Return [x, y] of the center of cell containing provided text 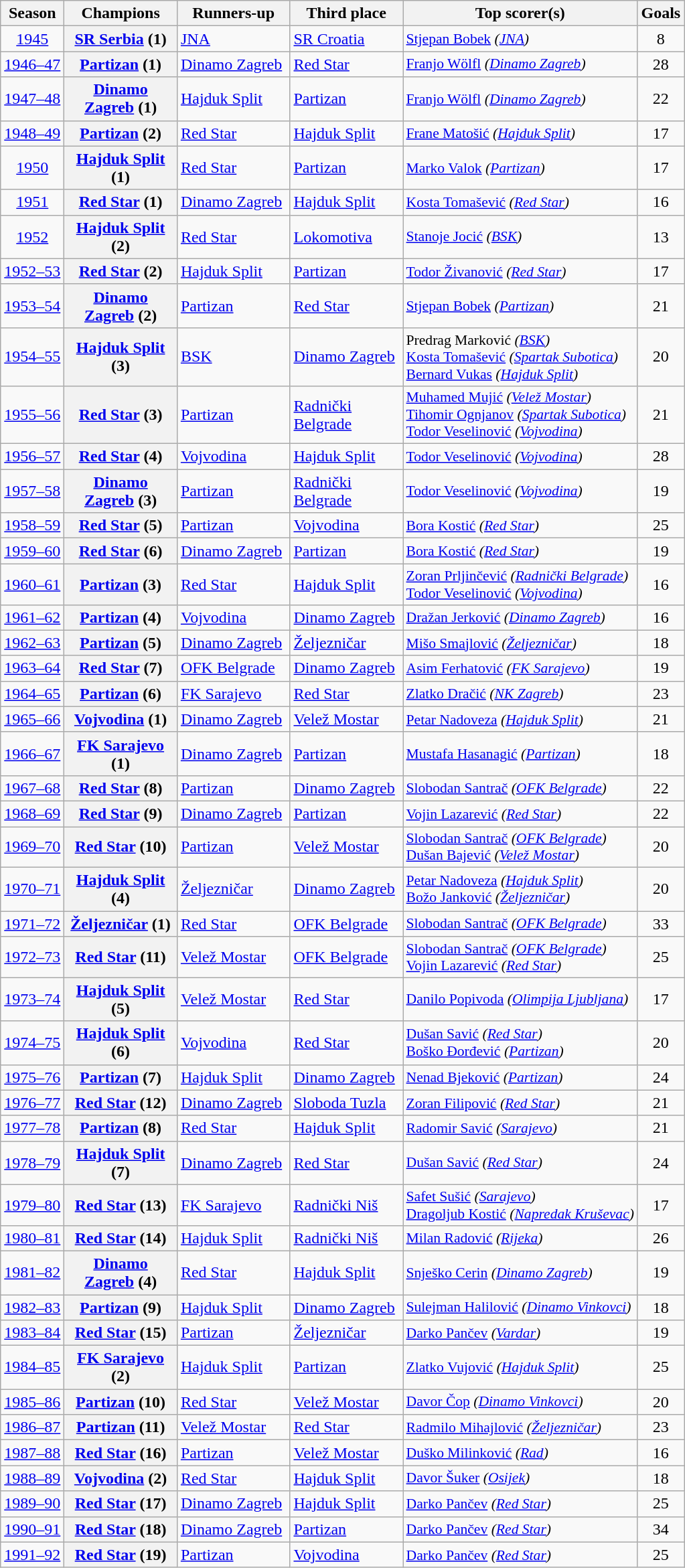
Partizan (5) [121, 643]
Danilo Popivoda (Olimpija Ljubljana) [520, 999]
Red Star (13) [121, 1205]
1945 [32, 39]
1965–66 [32, 719]
1957–58 [32, 491]
Partizan (1) [121, 64]
Runners-up [233, 13]
Red Star (11) [121, 957]
1958–59 [32, 526]
1968–69 [32, 813]
Petar Nadoveza (Hajduk Split)Božo Janković (Željezničar) [520, 889]
1952 [32, 237]
1955–56 [32, 415]
Red Star (12) [121, 1103]
1973–74 [32, 999]
BSK [233, 356]
Petar Nadoveza (Hajduk Split) [520, 719]
SR Croatia [347, 39]
1977–78 [32, 1128]
1991–92 [32, 1555]
Red Star (6) [121, 551]
Red Star (5) [121, 526]
Todor Živanović (Red Star) [520, 271]
FK Sarajevo (2) [121, 1367]
Zoran Prljinčević (Radnički Belgrade)Todor Veselinović (Vojvodina) [520, 584]
1988–89 [32, 1478]
Partizan (10) [121, 1402]
Dinamo Zagreb (2) [121, 305]
Zlatko Dračić (NK Zagreb) [520, 694]
Red Star (16) [121, 1453]
Davor Šuker (Osijek) [520, 1478]
Safet Sušić (Sarajevo)Dragoljub Kostić (Napredak Kruševac) [520, 1205]
1952–53 [32, 271]
Snješko Cerin (Dinamo Zagreb) [520, 1272]
1979–80 [32, 1205]
Muhamed Mujić (Velež Mostar)Tihomir Ognjanov (Spartak Subotica)Todor Veselinović (Vojvodina) [520, 415]
Goals [661, 13]
1950 [32, 167]
1972–73 [32, 957]
1971–72 [32, 924]
1960–61 [32, 584]
Frane Matošić (Hajduk Split) [520, 133]
Dinamo Zagreb (4) [121, 1272]
Zlatko Vujović (Hajduk Split) [520, 1367]
Mišo Smajlović (Željezničar) [520, 643]
Stjepan Bobek (Partizan) [520, 305]
Red Star (1) [121, 202]
Dinamo Zagreb (3) [121, 491]
1962–63 [32, 643]
1956–57 [32, 457]
Lokomotiva [347, 237]
1981–82 [32, 1272]
1978–79 [32, 1162]
1948–49 [32, 133]
Predrag Marković (BSK)Kosta Tomašević (Spartak Subotica)Bernard Vukas (Hajduk Split) [520, 356]
Sulejman Halilović (Dinamo Vinkovci) [520, 1308]
1967–68 [32, 788]
Dinamo Zagreb (1) [121, 99]
Slobodan Santrač (OFK Belgrade)Dušan Bajević (Velež Mostar) [520, 846]
Red Star (10) [121, 846]
Partizan (2) [121, 133]
1983–84 [32, 1333]
Partizan (8) [121, 1128]
Season [32, 13]
Marko Valok (Partizan) [520, 167]
1976–77 [32, 1103]
Davor Čop (Dinamo Vinkovci) [520, 1402]
Hajduk Split (2) [121, 237]
1970–71 [32, 889]
Sloboda Tuzla [347, 1103]
Partizan (9) [121, 1308]
Red Star (19) [121, 1555]
Stjepan Bobek (JNA) [520, 39]
1987–88 [32, 1453]
33 [661, 924]
1946–47 [32, 64]
Milan Radović (Rijeka) [520, 1238]
Hajduk Split (7) [121, 1162]
13 [661, 237]
1947–48 [32, 99]
Partizan (6) [121, 694]
Željezničar (1) [121, 924]
Red Star (3) [121, 415]
1974–75 [32, 1043]
Vojvodina (2) [121, 1478]
1953–54 [32, 305]
1961–62 [32, 617]
Zoran Filipović (Red Star) [520, 1103]
Hajduk Split (4) [121, 889]
1985–86 [32, 1402]
Asim Ferhatović (FK Sarajevo) [520, 668]
1966–67 [32, 754]
Vojvodina (1) [121, 719]
1963–64 [32, 668]
1964–65 [32, 694]
Red Star (14) [121, 1238]
Partizan (11) [121, 1427]
Slobodan Santrač (OFK Belgrade)Vojin Lazarević (Red Star) [520, 957]
Radomir Savić (Sarajevo) [520, 1128]
Red Star (17) [121, 1504]
Dražan Jerković (Dinamo Zagreb) [520, 617]
Mustafa Hasanagić (Partizan) [520, 754]
FK Sarajevo (1) [121, 754]
SR Serbia (1) [121, 39]
Red Star (7) [121, 668]
Third place [347, 13]
1975–76 [32, 1077]
Kosta Tomašević (Red Star) [520, 202]
1984–85 [32, 1367]
JNA [233, 39]
1990–91 [32, 1529]
8 [661, 39]
Red Star (9) [121, 813]
Partizan (3) [121, 584]
Duško Milinković (Rad) [520, 1453]
Hajduk Split (6) [121, 1043]
Hajduk Split (1) [121, 167]
Red Star (2) [121, 271]
1989–90 [32, 1504]
Top scorer(s) [520, 13]
Radmilo Mihajlović (Željezničar) [520, 1427]
1954–55 [32, 356]
1959–60 [32, 551]
Dušan Savić (Red Star)Boško Đorđević (Partizan) [520, 1043]
Red Star (18) [121, 1529]
34 [661, 1529]
Stanoje Jocić (BSK) [520, 237]
1951 [32, 202]
1982–83 [32, 1308]
Champions [121, 13]
Nenad Bjeković (Partizan) [520, 1077]
Partizan (7) [121, 1077]
1986–87 [32, 1427]
Darko Pančev (Vardar) [520, 1333]
Red Star (4) [121, 457]
Hajduk Split (3) [121, 356]
Red Star (15) [121, 1333]
Partizan (4) [121, 617]
1969–70 [32, 846]
26 [661, 1238]
Dušan Savić (Red Star) [520, 1162]
Red Star (8) [121, 788]
Hajduk Split (5) [121, 999]
Vojin Lazarević (Red Star) [520, 813]
1980–81 [32, 1238]
